Return [X, Y] of the center of cell containing provided text 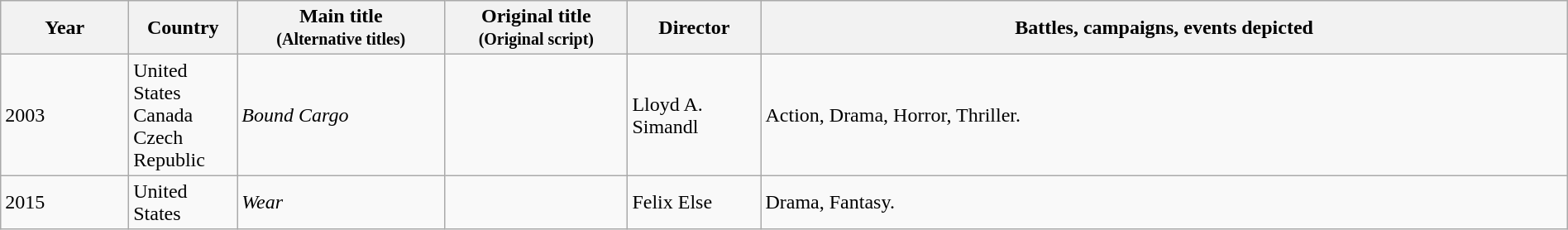
United StatesCanadaCzech Republic [184, 115]
Original title(Original script) [536, 28]
United States [184, 202]
Felix Else [695, 202]
Director [695, 28]
Bound Cargo [341, 115]
Action, Drama, Horror, Thriller. [1164, 115]
Main title(Alternative titles) [341, 28]
Year [65, 28]
Country [184, 28]
Lloyd A. Simandl [695, 115]
Battles, campaigns, events depicted [1164, 28]
2015 [65, 202]
2003 [65, 115]
Wear [341, 202]
Drama, Fantasy. [1164, 202]
